Search for the cell housing the specified text and yield its (x, y) center coordinate. 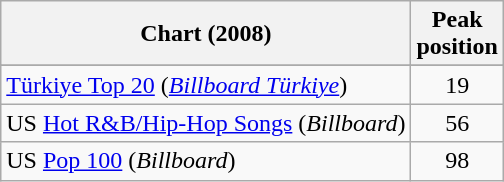
US Pop 100 (Billboard) (206, 161)
Türkiye Top 20 (Billboard Türkiye) (206, 85)
US Hot R&B/Hip-Hop Songs (Billboard) (206, 123)
Chart (2008) (206, 34)
Peakposition (457, 34)
19 (457, 85)
98 (457, 161)
56 (457, 123)
